Locate the cell with the specified text and output its (X, Y) center coordinate. 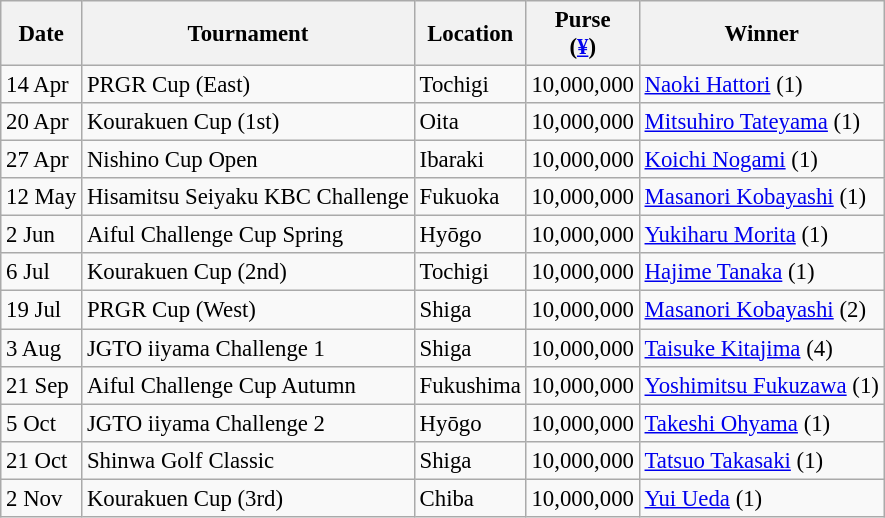
Masanori Kobayashi (2) (762, 310)
Kourakuen Cup (1st) (248, 122)
PRGR Cup (West) (248, 310)
Oita (470, 122)
Fukushima (470, 385)
27 Apr (42, 160)
Hajime Tanaka (1) (762, 273)
Fukuoka (470, 197)
Aiful Challenge Cup Spring (248, 235)
Shinwa Golf Classic (248, 460)
Masanori Kobayashi (1) (762, 197)
Hisamitsu Seiyaku KBC Challenge (248, 197)
Location (470, 34)
Takeshi Ohyama (1) (762, 423)
Nishino Cup Open (248, 160)
Tournament (248, 34)
Ibaraki (470, 160)
Kourakuen Cup (3rd) (248, 498)
JGTO iiyama Challenge 2 (248, 423)
Yui Ueda (1) (762, 498)
PRGR Cup (East) (248, 85)
5 Oct (42, 423)
Purse(¥) (582, 34)
21 Sep (42, 385)
Tatsuo Takasaki (1) (762, 460)
12 May (42, 197)
3 Aug (42, 348)
Koichi Nogami (1) (762, 160)
Taisuke Kitajima (4) (762, 348)
2 Nov (42, 498)
Kourakuen Cup (2nd) (248, 273)
Winner (762, 34)
Yoshimitsu Fukuzawa (1) (762, 385)
Aiful Challenge Cup Autumn (248, 385)
2 Jun (42, 235)
Yukiharu Morita (1) (762, 235)
Chiba (470, 498)
Mitsuhiro Tateyama (1) (762, 122)
JGTO iiyama Challenge 1 (248, 348)
Date (42, 34)
21 Oct (42, 460)
Naoki Hattori (1) (762, 85)
19 Jul (42, 310)
20 Apr (42, 122)
14 Apr (42, 85)
6 Jul (42, 273)
